For the text-containing cell, return its midpoint in [x, y] coordinate format. 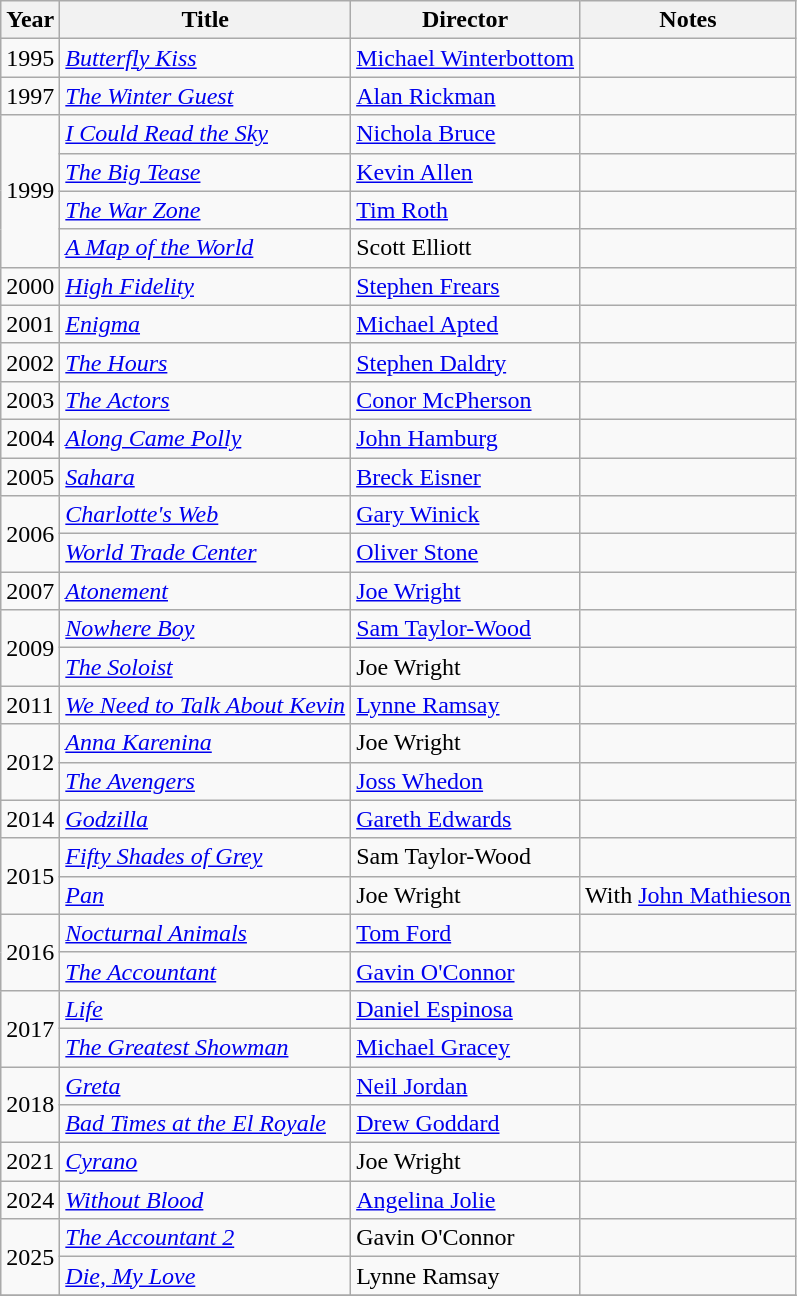
Scott Elliott [466, 248]
Michael Gracey [466, 1047]
The Actors [206, 400]
Alan Rickman [466, 96]
World Trade Center [206, 553]
Drew Goddard [466, 1124]
2000 [30, 286]
Greta [206, 1085]
Without Blood [206, 1200]
Fifty Shades of Grey [206, 857]
2005 [30, 477]
The Accountant [206, 971]
Title [206, 20]
Atonement [206, 591]
Butterfly Kiss [206, 58]
With John Mathieson [688, 895]
Die, My Love [206, 1276]
Notes [688, 20]
Cyrano [206, 1162]
Tim Roth [466, 210]
2007 [30, 591]
2017 [30, 1028]
The Big Tease [206, 172]
Bad Times at the El Royale [206, 1124]
Daniel Espinosa [466, 1009]
1997 [30, 96]
Year [30, 20]
Along Came Polly [206, 438]
Michael Apted [466, 324]
2012 [30, 762]
Gary Winick [466, 515]
Joss Whedon [466, 781]
Pan [206, 895]
Tom Ford [466, 933]
The Accountant 2 [206, 1238]
2024 [30, 1200]
Enigma [206, 324]
A Map of the World [206, 248]
Sahara [206, 477]
2006 [30, 534]
Director [466, 20]
Life [206, 1009]
Nichola Bruce [466, 134]
We Need to Talk About Kevin [206, 705]
2004 [30, 438]
2001 [30, 324]
Gareth Edwards [466, 819]
Stephen Daldry [466, 362]
The War Zone [206, 210]
2009 [30, 648]
Conor McPherson [466, 400]
The Greatest Showman [206, 1047]
2016 [30, 952]
I Could Read the Sky [206, 134]
The Winter Guest [206, 96]
2014 [30, 819]
2011 [30, 705]
2015 [30, 876]
Breck Eisner [466, 477]
The Hours [206, 362]
2021 [30, 1162]
Nocturnal Animals [206, 933]
Neil Jordan [466, 1085]
Michael Winterbottom [466, 58]
The Soloist [206, 667]
Kevin Allen [466, 172]
Godzilla [206, 819]
2018 [30, 1104]
John Hamburg [466, 438]
The Avengers [206, 781]
2003 [30, 400]
2025 [30, 1257]
Charlotte's Web [206, 515]
Oliver Stone [466, 553]
Stephen Frears [466, 286]
High Fidelity [206, 286]
2002 [30, 362]
1995 [30, 58]
Anna Karenina [206, 743]
Angelina Jolie [466, 1200]
Nowhere Boy [206, 629]
1999 [30, 191]
